Return the [X, Y] coordinate for the center point of the cell that contains the specified text.  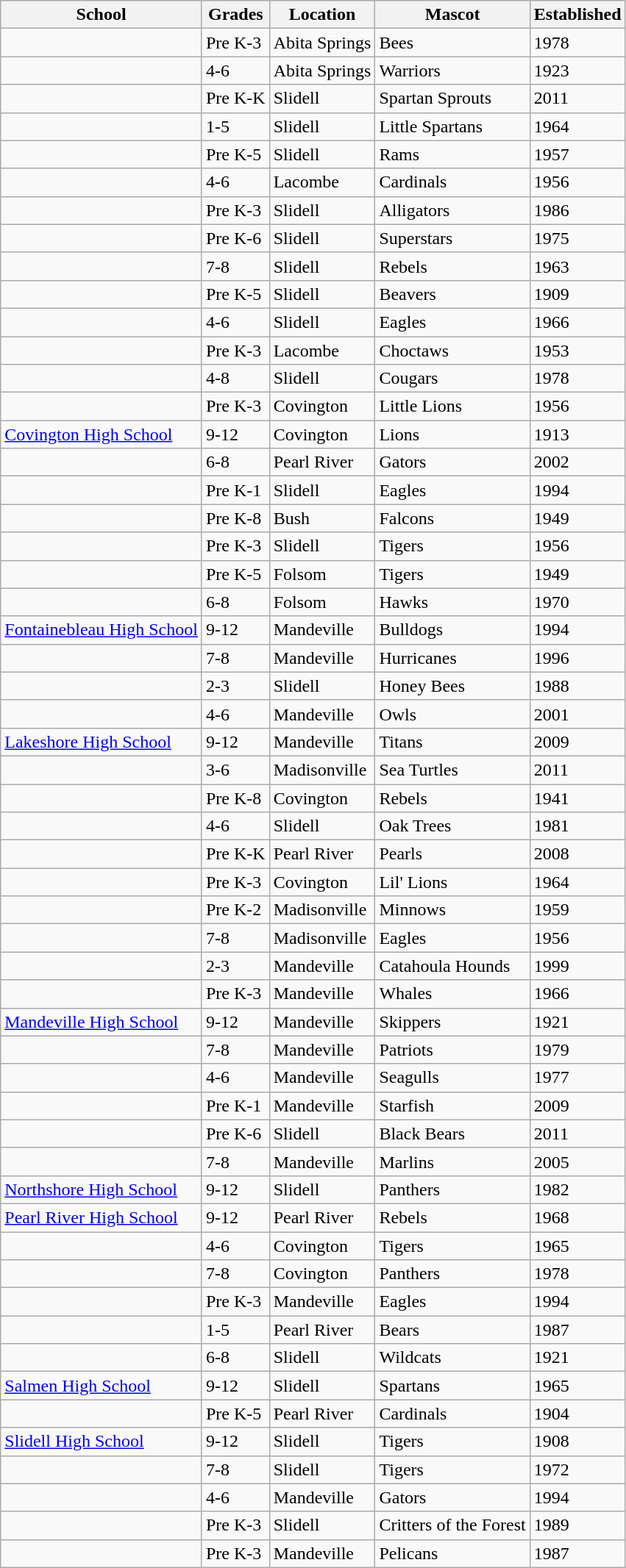
1908 [577, 1442]
1986 [577, 210]
Wildcats [452, 1358]
Falcons [452, 518]
Spartan Sprouts [452, 99]
1923 [577, 71]
Rams [452, 154]
2008 [577, 854]
Lions [452, 434]
Location [322, 15]
Mandeville High School [102, 1022]
3-6 [235, 770]
Owls [452, 714]
Pre K-2 [235, 910]
1982 [577, 1189]
Whales [452, 994]
Minnows [452, 910]
Slidell High School [102, 1442]
1959 [577, 910]
1979 [577, 1050]
1953 [577, 351]
Beavers [452, 294]
Fontainebleau High School [102, 630]
Black Bears [452, 1134]
Bees [452, 43]
1977 [577, 1078]
Spartans [452, 1386]
Little Spartans [452, 126]
2001 [577, 714]
1981 [577, 826]
Lil' Lions [452, 882]
Marlins [452, 1161]
Established [577, 15]
Critters of the Forest [452, 1525]
1941 [577, 798]
Northshore High School [102, 1189]
Little Lions [452, 407]
1989 [577, 1525]
1999 [577, 966]
Lakeshore High School [102, 742]
1972 [577, 1469]
Honey Bees [452, 686]
1913 [577, 434]
Bears [452, 1330]
Pearls [452, 854]
Catahoula Hounds [452, 966]
Pearl River High School [102, 1217]
Sea Turtles [452, 770]
Superstars [452, 238]
Hurricanes [452, 658]
1904 [577, 1414]
Salmen High School [102, 1386]
Skippers [452, 1022]
Patriots [452, 1050]
2005 [577, 1161]
2002 [577, 462]
1996 [577, 658]
1968 [577, 1217]
1975 [577, 238]
Warriors [452, 71]
Mascot [452, 15]
Titans [452, 742]
Bush [322, 518]
Bulldogs [452, 630]
Starfish [452, 1106]
Hawks [452, 602]
Cougars [452, 379]
1988 [577, 686]
School [102, 15]
Seagulls [452, 1078]
1909 [577, 294]
4-8 [235, 379]
Choctaws [452, 351]
1970 [577, 602]
Covington High School [102, 434]
Alligators [452, 210]
Oak Trees [452, 826]
1963 [577, 266]
Pelicans [452, 1553]
Grades [235, 15]
1957 [577, 154]
